Pinpoint the cell where the given text exists, returning its [x, y] midpoint coordinate. 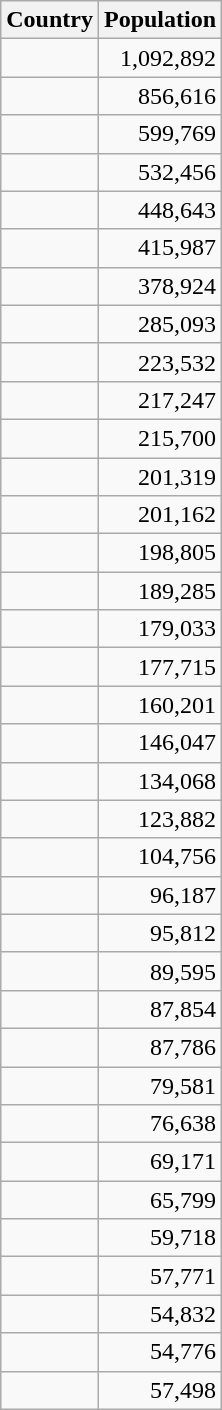
378,924 [160, 286]
179,033 [160, 629]
59,718 [160, 1238]
Country [50, 20]
856,616 [160, 96]
54,776 [160, 1352]
201,162 [160, 515]
57,498 [160, 1390]
1,092,892 [160, 58]
87,854 [160, 1009]
Population [160, 20]
201,319 [160, 477]
599,769 [160, 134]
79,581 [160, 1085]
198,805 [160, 553]
532,456 [160, 172]
95,812 [160, 933]
217,247 [160, 400]
215,700 [160, 438]
69,171 [160, 1162]
134,068 [160, 781]
177,715 [160, 667]
160,201 [160, 705]
54,832 [160, 1314]
57,771 [160, 1276]
189,285 [160, 591]
223,532 [160, 362]
146,047 [160, 743]
123,882 [160, 819]
87,786 [160, 1047]
96,187 [160, 895]
285,093 [160, 324]
448,643 [160, 210]
104,756 [160, 857]
76,638 [160, 1124]
65,799 [160, 1200]
89,595 [160, 971]
415,987 [160, 248]
